Return the [x, y] coordinate for the center point of the cell that contains the specified text.  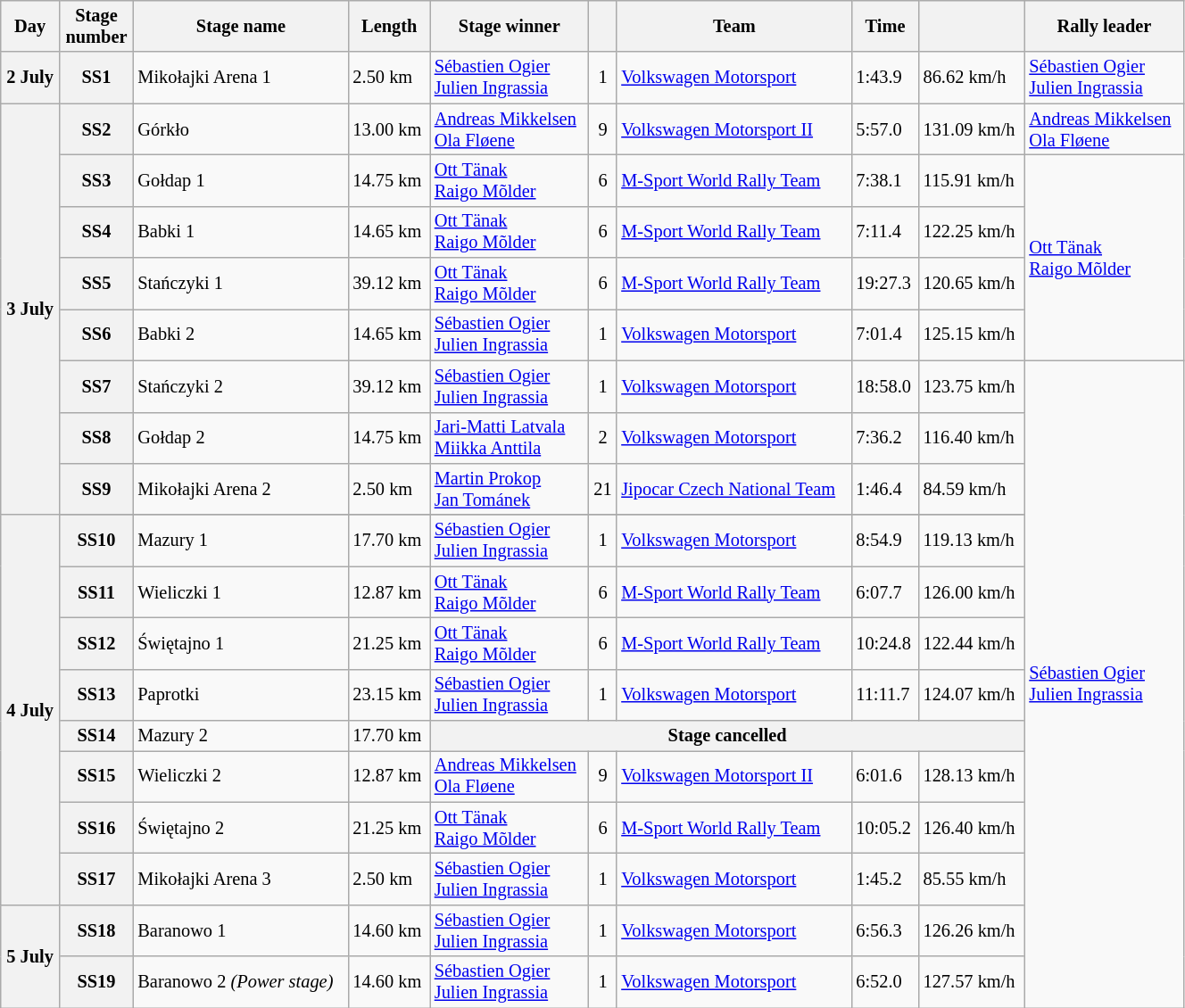
SS11 [96, 592]
126.00 km/h [973, 592]
122.44 km/h [973, 643]
Baranowo 2 (Power stage) [241, 982]
SS5 [96, 284]
Stańczyki 1 [241, 284]
119.13 km/h [973, 541]
10:24.8 [885, 643]
SS3 [96, 180]
Jari-Matti Latvala Miikka Anttila [510, 438]
SS15 [96, 776]
7:38.1 [885, 180]
Day [30, 26]
19:27.3 [885, 284]
Wieliczki 2 [241, 776]
86.62 km/h [973, 78]
5 July [30, 956]
Mazury 2 [241, 736]
Martin Prokop Jan Tománek [510, 489]
Baranowo 1 [241, 930]
115.91 km/h [973, 180]
Mazury 1 [241, 541]
SS4 [96, 232]
1:45.2 [885, 879]
128.13 km/h [973, 776]
7:01.4 [885, 335]
6:52.0 [885, 982]
Gołdap 1 [241, 180]
Mikołajki Arena 3 [241, 879]
84.59 km/h [973, 489]
3 July [30, 309]
SS9 [96, 489]
SS14 [96, 736]
21 [603, 489]
7:11.4 [885, 232]
126.40 km/h [973, 828]
Mikołajki Arena 1 [241, 78]
Stagenumber [96, 26]
7:36.2 [885, 438]
SS17 [96, 879]
SS13 [96, 695]
Stańczyki 2 [241, 386]
8:54.9 [885, 541]
125.15 km/h [973, 335]
116.40 km/h [973, 438]
Świętajno 2 [241, 828]
23.15 km [389, 695]
126.26 km/h [973, 930]
Rally leader [1104, 26]
Time [885, 26]
SS1 [96, 78]
SS19 [96, 982]
11:11.7 [885, 695]
127.57 km/h [973, 982]
SS2 [96, 129]
Wieliczki 1 [241, 592]
120.65 km/h [973, 284]
18:58.0 [885, 386]
Jipocar Czech National Team [733, 489]
85.55 km/h [973, 879]
1:46.4 [885, 489]
123.75 km/h [973, 386]
Stage winner [510, 26]
6:56.3 [885, 930]
6:07.7 [885, 592]
Length [389, 26]
6:01.6 [885, 776]
10:05.2 [885, 828]
SS18 [96, 930]
SS8 [96, 438]
Stage cancelled [728, 736]
Mikołajki Arena 2 [241, 489]
5:57.0 [885, 129]
131.09 km/h [973, 129]
SS6 [96, 335]
124.07 km/h [973, 695]
1:43.9 [885, 78]
Świętajno 1 [241, 643]
2 [603, 438]
4 July [30, 710]
SS16 [96, 828]
Stage name [241, 26]
SS7 [96, 386]
SS10 [96, 541]
Gołdap 2 [241, 438]
Babki 1 [241, 232]
Babki 2 [241, 335]
SS12 [96, 643]
Górkło [241, 129]
122.25 km/h [973, 232]
13.00 km [389, 129]
2 July [30, 78]
Team [733, 26]
Paprotki [241, 695]
